Scan for the cell matching the given text and deliver its [X, Y] coordinate at center. 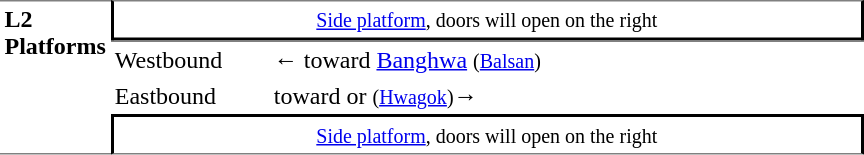
Eastbound [190, 96]
Westbound [190, 59]
← toward Banghwa (Balsan) [566, 59]
L2Platforms [55, 77]
toward or (Hwagok)→ [566, 96]
